Capture the cell that displays the provided text and extract its (X, Y) central coordinate. 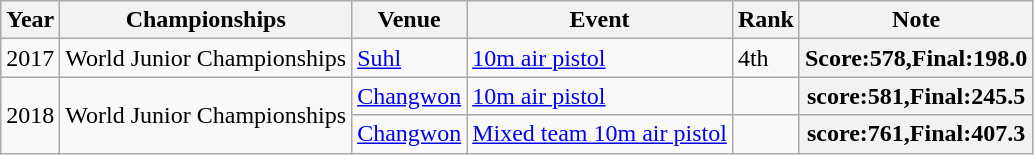
4th (766, 58)
Event (600, 20)
Venue (410, 20)
Note (916, 20)
2018 (30, 115)
Mixed team 10m air pistol (600, 134)
Suhl (410, 58)
score:761,Final:407.3 (916, 134)
Rank (766, 20)
Score:578,Final:198.0 (916, 58)
Year (30, 20)
Championships (206, 20)
score:581,Final:245.5 (916, 96)
2017 (30, 58)
